For the text-containing cell, return its midpoint in [x, y] coordinate format. 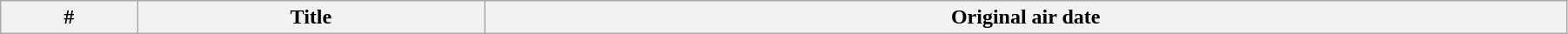
# [70, 17]
Title [312, 17]
Original air date [1026, 17]
